Scan for the cell matching the given text and deliver its [X, Y] coordinate at center. 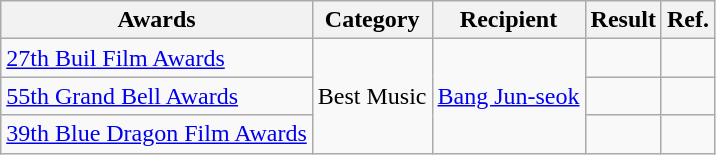
Category [372, 20]
Result [623, 20]
55th Grand Bell Awards [157, 96]
Ref. [688, 20]
27th Buil Film Awards [157, 58]
39th Blue Dragon Film Awards [157, 134]
Awards [157, 20]
Best Music [372, 96]
Recipient [508, 20]
Bang Jun-seok [508, 96]
